Scan for the cell matching the given text and deliver its [X, Y] coordinate at center. 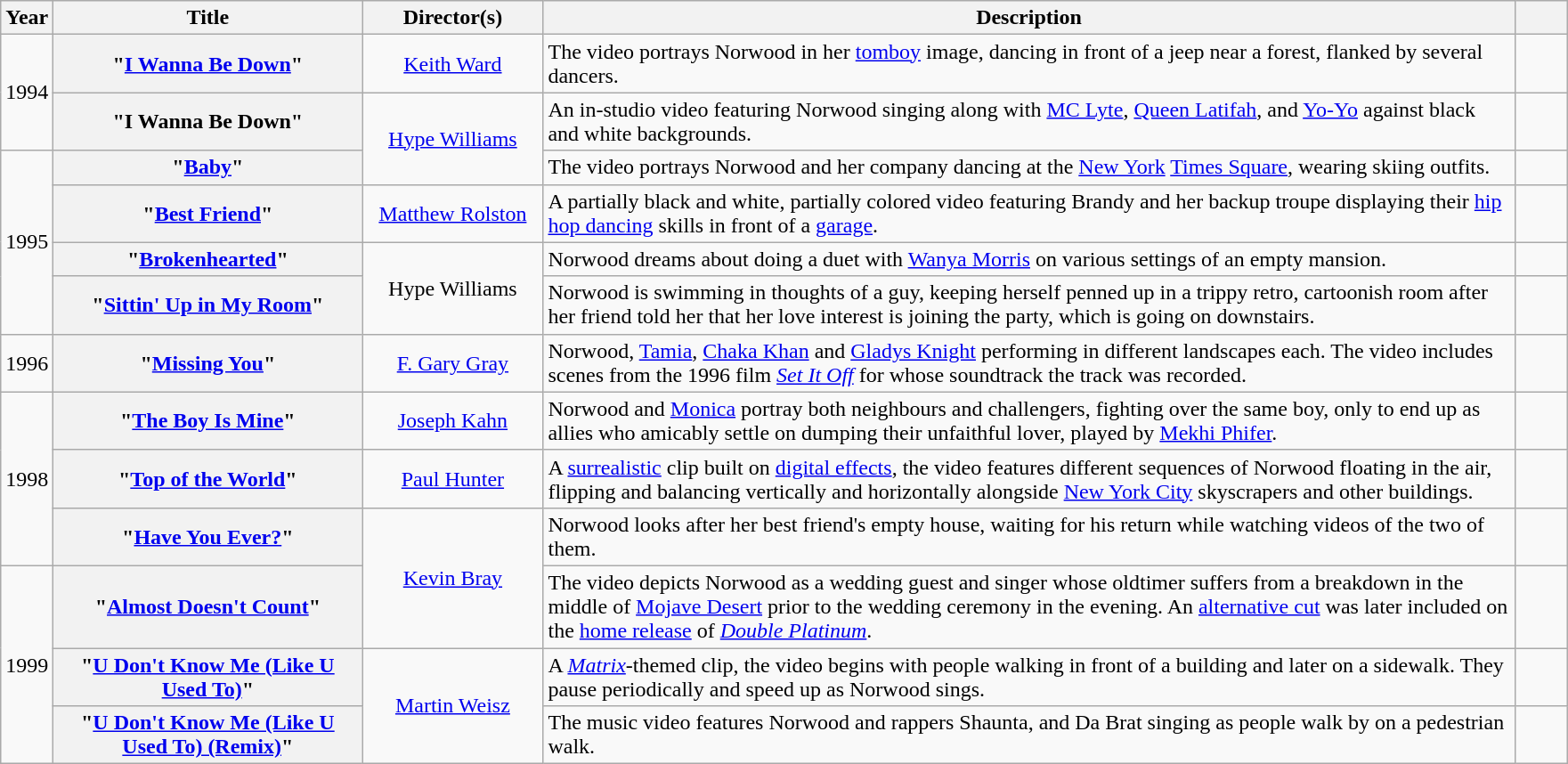
Director(s) [452, 18]
1999 [27, 664]
Norwood dreams about doing a duet with Wanya Morris on various settings of an empty mansion. [1029, 259]
Kevin Bray [452, 577]
"Missing You" [208, 363]
Paul Hunter [452, 479]
1996 [27, 363]
"Almost Doesn't Count" [208, 606]
"Baby" [208, 167]
Norwood looks after her best friend's empty house, waiting for his return while watching videos of the two of them. [1029, 536]
Matthew Rolston [452, 214]
Description [1029, 18]
The video portrays Norwood and her company dancing at the New York Times Square, wearing skiing outfits. [1029, 167]
1998 [27, 479]
Year [27, 18]
"Brokenhearted" [208, 259]
An in-studio video featuring Norwood singing along with MC Lyte, Queen Latifah, and Yo-Yo against black and white backgrounds. [1029, 121]
"U Don't Know Me (Like U Used To) (Remix)" [208, 736]
"Have You Ever?" [208, 536]
1995 [27, 242]
Title [208, 18]
Joseph Kahn [452, 420]
The music video features Norwood and rappers Shaunta, and Da Brat singing as people walk by on a pedestrian walk. [1029, 736]
Keith Ward [452, 64]
The video portrays Norwood in her tomboy image, dancing in front of a jeep near a forest, flanked by several dancers. [1029, 64]
F. Gary Gray [452, 363]
"The Boy Is Mine" [208, 420]
"Sittin' Up in My Room" [208, 305]
Martin Weisz [452, 706]
"Top of the World" [208, 479]
1994 [27, 93]
"Best Friend" [208, 214]
"U Don't Know Me (Like U Used To)" [208, 677]
